For the text-containing cell, return its midpoint in [X, Y] coordinate format. 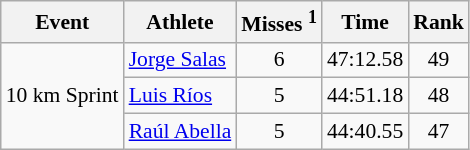
44:51.18 [365, 96]
Luis Ríos [180, 96]
Athlete [180, 22]
47:12.58 [365, 60]
Raúl Abella [180, 132]
49 [438, 60]
47 [438, 132]
10 km Sprint [62, 96]
Event [62, 22]
44:40.55 [365, 132]
48 [438, 96]
Jorge Salas [180, 60]
Misses 1 [279, 22]
6 [279, 60]
Time [365, 22]
Rank [438, 22]
